Find where the given text appears and provide that cell's center as [x, y] coordinate. 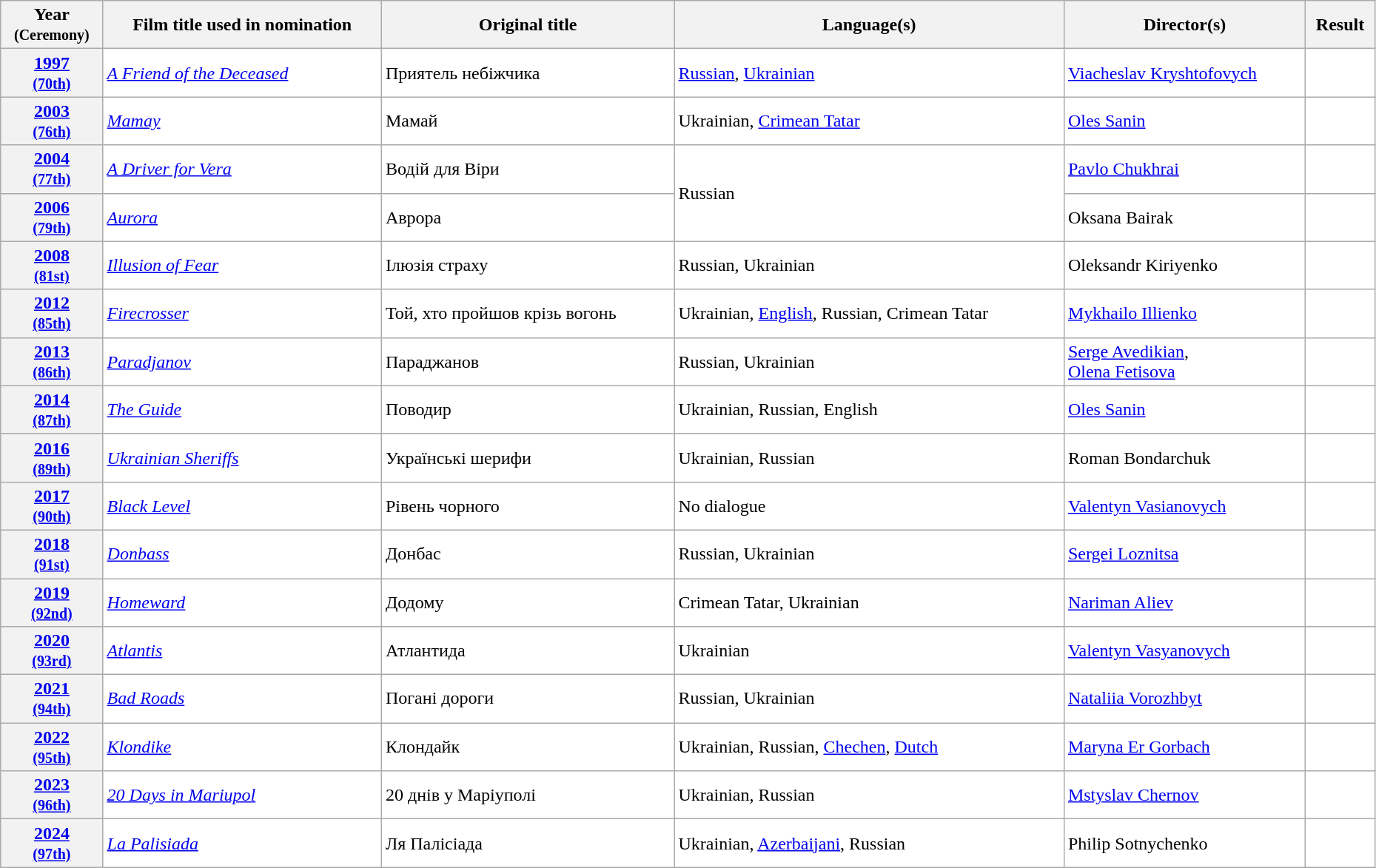
2016(89th) [52, 457]
Аврора [528, 218]
Viacheslav Kryshtofovych [1184, 73]
Ukrainian, Azerbaijani, Russian [869, 844]
Той, хто пройшов крізь вогонь [528, 314]
Maryna Er Gorbach [1184, 747]
2014(87th) [52, 410]
Black Level [242, 506]
Параджанов [528, 361]
Year(Ceremony) [52, 25]
Mstyslav Chernov [1184, 795]
Атлантида [528, 651]
2022(95th) [52, 747]
Nataliia Vorozhbyt [1184, 699]
Philip Sotnychenko [1184, 844]
Погані дороги [528, 699]
Приятель небіжчика [528, 73]
No dialogue [869, 506]
Ukrainian, Russian, Chechen, Dutch [869, 747]
20 днів у Маріуполі [528, 795]
Ля Палісіада [528, 844]
Crimean Tatar, Ukrainian [869, 602]
Serge Avedikian, Olena Fetisova [1184, 361]
2012(85th) [52, 314]
Mamay [242, 121]
Donbass [242, 554]
Valentyn Vasyanovych [1184, 651]
Roman Bondarchuk [1184, 457]
2019(92nd) [52, 602]
Atlantis [242, 651]
2024(97th) [52, 844]
La Palisiada [242, 844]
20 Days in Mariupol [242, 795]
2008(81st) [52, 265]
Firecrosser [242, 314]
Мамай [528, 121]
Klondike [242, 747]
2020(93rd) [52, 651]
A Friend of the Deceased [242, 73]
The Guide [242, 410]
Водій для Віри [528, 169]
Sergei Loznitsa [1184, 554]
Homeward [242, 602]
A Driver for Vera [242, 169]
Рівень чорного [528, 506]
2003(76th) [52, 121]
Ukrainian, Crimean Tatar [869, 121]
Поводир [528, 410]
Українські шерифи [528, 457]
Mykhailo Illienko [1184, 314]
Result [1340, 25]
Language(s) [869, 25]
Додому [528, 602]
2023(96th) [52, 795]
Ukrainian [869, 651]
2017(90th) [52, 506]
Ukrainian, English, Russian, Crimean Tatar [869, 314]
Oleksandr Kiriyenko [1184, 265]
2021(94th) [52, 699]
Клондайк [528, 747]
Russian [869, 193]
Director(s) [1184, 25]
Bad Roads [242, 699]
Донбас [528, 554]
2013(86th) [52, 361]
Illusion of Fear [242, 265]
Film title used in nomination [242, 25]
Ілюзія страху [528, 265]
2018(91st) [52, 554]
1997(70th) [52, 73]
Oksana Bairak [1184, 218]
Ukrainian, Russian, English [869, 410]
2004(77th) [52, 169]
Pavlo Chukhrai [1184, 169]
Aurora [242, 218]
Paradjanov [242, 361]
Valentyn Vasianovych [1184, 506]
2006(79th) [52, 218]
Ukrainian Sheriffs [242, 457]
Original title [528, 25]
Nariman Aliev [1184, 602]
